Determine the [X, Y] coordinate at the center of the cell enclosing the given text.  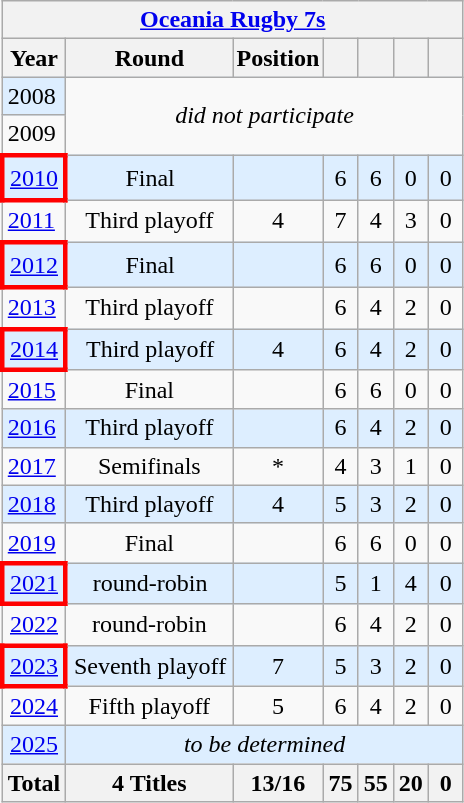
2012 [34, 265]
2018 [34, 504]
Fifth playoff [150, 706]
Semifinals [150, 466]
13/16 [278, 783]
2025 [34, 745]
2021 [34, 584]
2013 [34, 308]
2017 [34, 466]
2008 [34, 96]
2023 [34, 666]
4 Titles [150, 783]
Round [150, 58]
did not participate [265, 116]
2016 [34, 428]
2014 [34, 350]
2024 [34, 706]
to be determined [265, 745]
20 [410, 783]
Total [34, 783]
Position [278, 58]
2010 [34, 177]
75 [340, 783]
2011 [34, 220]
2022 [34, 624]
2015 [34, 390]
55 [376, 783]
Year [34, 58]
2009 [34, 135]
Seventh playoff [150, 666]
Oceania Rugby 7s [232, 20]
* [278, 466]
2019 [34, 543]
